Locate the cell with the specified text and output its [X, Y] center coordinate. 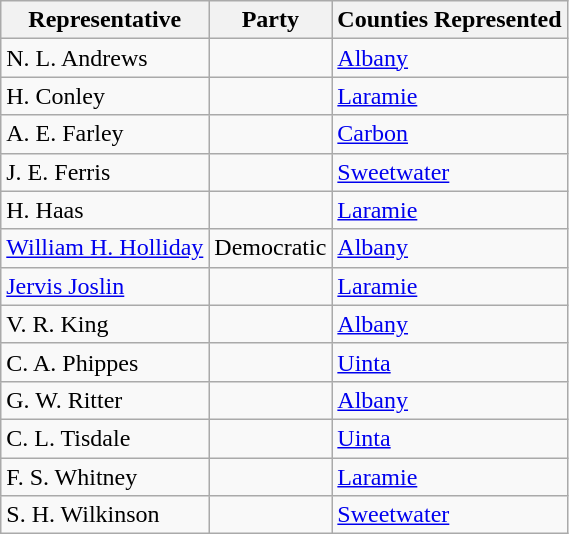
Democratic [270, 248]
N. L. Andrews [105, 58]
Representative [105, 20]
J. E. Ferris [105, 172]
V. R. King [105, 324]
Party [270, 20]
C. L. Tisdale [105, 438]
G. W. Ritter [105, 400]
H. Conley [105, 96]
Jervis Joslin [105, 286]
F. S. Whitney [105, 477]
C. A. Phippes [105, 362]
Counties Represented [450, 20]
S. H. Wilkinson [105, 515]
William H. Holliday [105, 248]
Carbon [450, 134]
A. E. Farley [105, 134]
H. Haas [105, 210]
